Search for the cell housing the specified text and yield its (x, y) center coordinate. 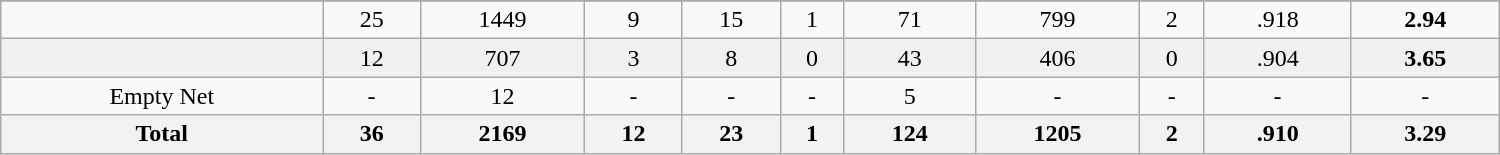
.918 (1278, 20)
2.94 (1425, 20)
.904 (1278, 58)
406 (1057, 58)
25 (372, 20)
36 (372, 134)
3 (634, 58)
799 (1057, 20)
2169 (502, 134)
15 (731, 20)
43 (910, 58)
8 (731, 58)
Empty Net (162, 96)
.910 (1278, 134)
1205 (1057, 134)
Total (162, 134)
5 (910, 96)
71 (910, 20)
3.65 (1425, 58)
124 (910, 134)
23 (731, 134)
1449 (502, 20)
9 (634, 20)
3.29 (1425, 134)
707 (502, 58)
